Scan for the cell matching the given text and deliver its [X, Y] coordinate at center. 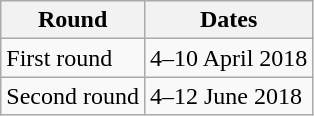
Second round [73, 96]
Round [73, 20]
4–12 June 2018 [228, 96]
4–10 April 2018 [228, 58]
Dates [228, 20]
First round [73, 58]
